Determine the [X, Y] coordinate at the center of the cell enclosing the given text.  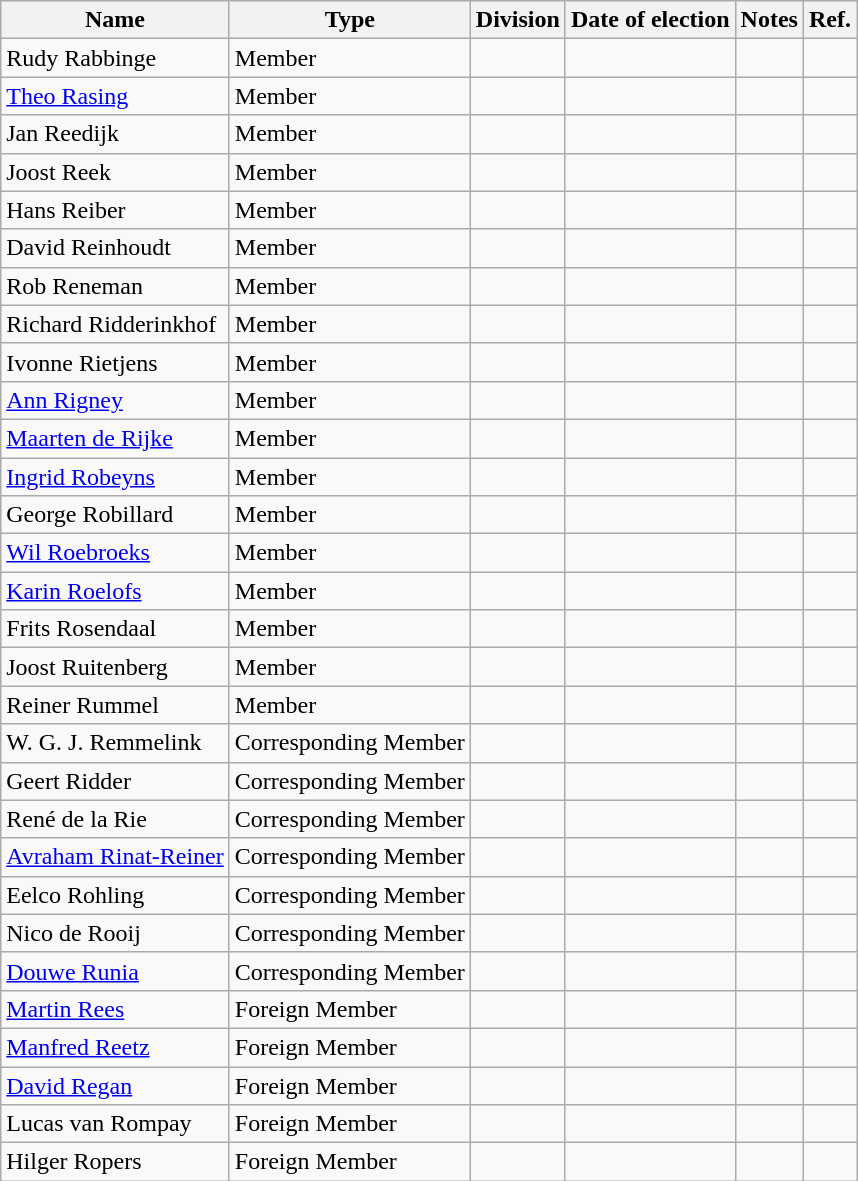
Ingrid Robeyns [116, 477]
Ivonne Rietjens [116, 362]
Karin Roelofs [116, 591]
Reiner Rummel [116, 705]
Frits Rosendaal [116, 629]
David Reinhoudt [116, 248]
George Robillard [116, 515]
David Regan [116, 1085]
Nico de Rooij [116, 933]
Theo Rasing [116, 96]
Date of election [650, 20]
Type [350, 20]
Name [116, 20]
Notes [769, 20]
Hans Reiber [116, 210]
Geert Ridder [116, 781]
Division [518, 20]
Hilger Ropers [116, 1162]
René de la Rie [116, 819]
Wil Roebroeks [116, 553]
Maarten de Rijke [116, 438]
Eelco Rohling [116, 895]
Avraham Rinat-Reiner [116, 857]
Richard Ridderinkhof [116, 324]
Joost Reek [116, 172]
Ref. [830, 20]
Rob Reneman [116, 286]
Ann Rigney [116, 400]
Manfred Reetz [116, 1047]
Martin Rees [116, 1009]
Lucas van Rompay [116, 1124]
Joost Ruitenberg [116, 667]
W. G. J. Remmelink [116, 743]
Rudy Rabbinge [116, 58]
Douwe Runia [116, 971]
Jan Reedijk [116, 134]
